For the text-containing cell, return its midpoint in [X, Y] coordinate format. 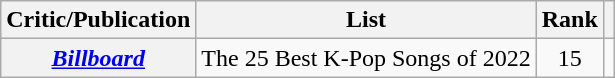
The 25 Best K-Pop Songs of 2022 [366, 58]
Rank [570, 20]
15 [570, 58]
Critic/Publication [98, 20]
Billboard [98, 58]
List [366, 20]
